Extract the [X, Y] coordinate from the center of the cell holding the provided text.  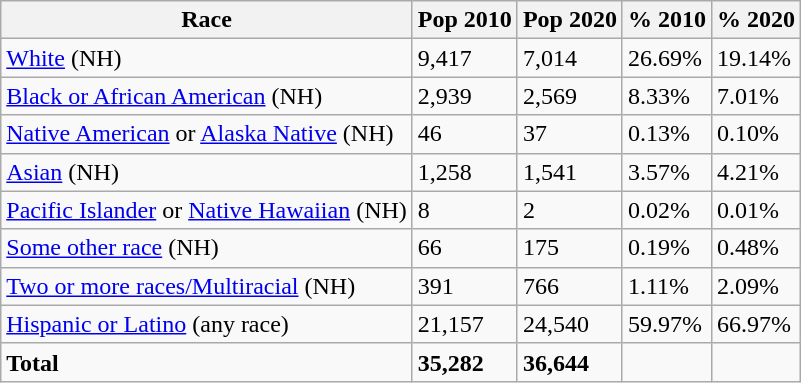
2.09% [756, 286]
0.13% [666, 134]
59.97% [666, 324]
175 [570, 248]
46 [464, 134]
Some other race (NH) [207, 248]
7,014 [570, 58]
2,569 [570, 96]
8.33% [666, 96]
66 [464, 248]
White (NH) [207, 58]
7.01% [756, 96]
Two or more races/Multiracial (NH) [207, 286]
766 [570, 286]
0.02% [666, 210]
1.11% [666, 286]
Race [207, 20]
37 [570, 134]
Pacific Islander or Native Hawaiian (NH) [207, 210]
Asian (NH) [207, 172]
1,541 [570, 172]
Total [207, 362]
0.19% [666, 248]
66.97% [756, 324]
9,417 [464, 58]
26.69% [666, 58]
% 2010 [666, 20]
2 [570, 210]
% 2020 [756, 20]
8 [464, 210]
21,157 [464, 324]
35,282 [464, 362]
36,644 [570, 362]
4.21% [756, 172]
Black or African American (NH) [207, 96]
3.57% [666, 172]
0.10% [756, 134]
391 [464, 286]
24,540 [570, 324]
0.48% [756, 248]
Pop 2020 [570, 20]
Native American or Alaska Native (NH) [207, 134]
Pop 2010 [464, 20]
Hispanic or Latino (any race) [207, 324]
2,939 [464, 96]
0.01% [756, 210]
1,258 [464, 172]
19.14% [756, 58]
